From the cell containing the given text, extract its center point as [x, y] coordinate. 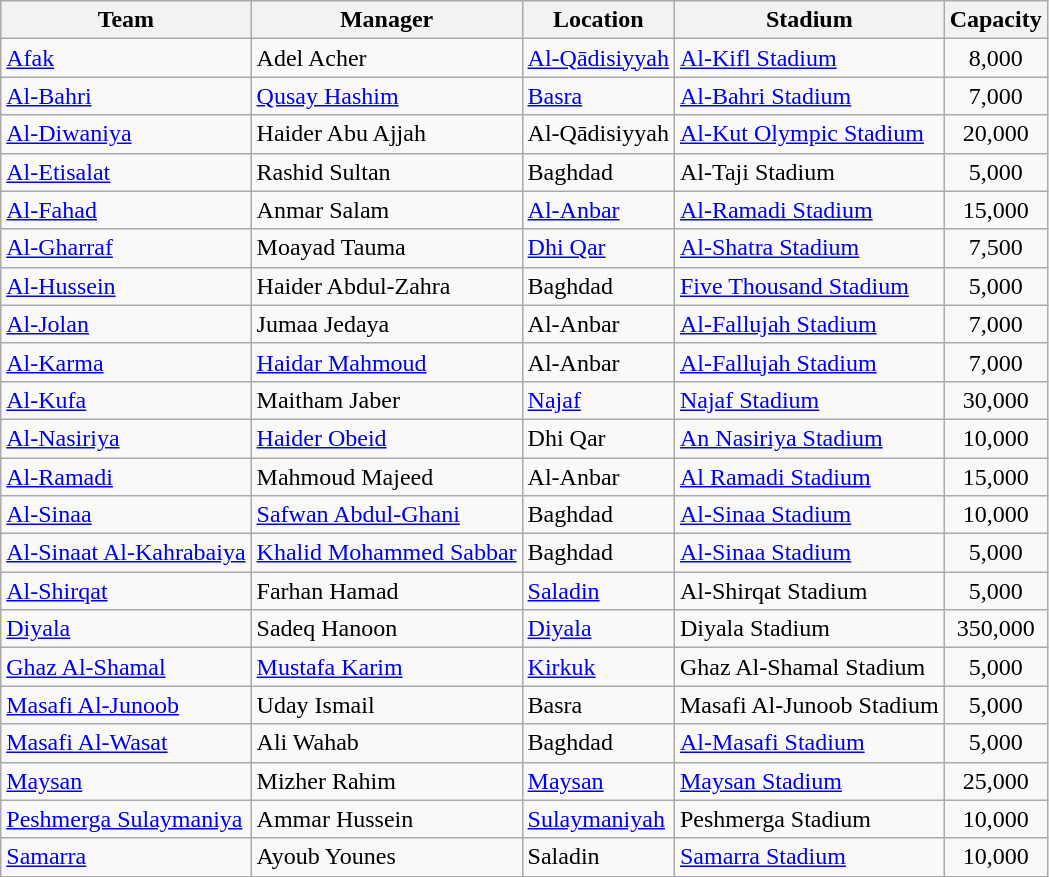
Al-Bahri Stadium [809, 96]
Peshmerga Sulaymaniya [126, 819]
Diyala Stadium [809, 629]
Adel Acher [386, 58]
Peshmerga Stadium [809, 819]
Ghaz Al-Shamal [126, 667]
Najaf Stadium [809, 400]
Al-Ramadi [126, 477]
Al-Nasiriya [126, 438]
25,000 [996, 781]
Masafi Al-Junoob [126, 705]
7,500 [996, 248]
Samarra [126, 857]
Maysan Stadium [809, 781]
Masafi Al-Junoob Stadium [809, 705]
Al-Jolan [126, 324]
Masafi Al-Wasat [126, 743]
Manager [386, 20]
Haider Abu Ajjah [386, 134]
Team [126, 20]
Al-Fahad [126, 210]
Al-Masafi Stadium [809, 743]
Najaf [598, 400]
Five Thousand Stadium [809, 286]
Rashid Sultan [386, 172]
Mizher Rahim [386, 781]
8,000 [996, 58]
Al-Karma [126, 362]
An Nasiriya Stadium [809, 438]
Al-Taji Stadium [809, 172]
Al-Shirqat [126, 591]
Al-Hussein [126, 286]
Al-Shirqat Stadium [809, 591]
Al-Shatra Stadium [809, 248]
30,000 [996, 400]
Mahmoud Majeed [386, 477]
Ghaz Al-Shamal Stadium [809, 667]
Uday Ismail [386, 705]
Al-Gharraf [126, 248]
Haider Obeid [386, 438]
Al-Kufa [126, 400]
Samarra Stadium [809, 857]
Stadium [809, 20]
Sulaymaniyah [598, 819]
Sadeq Hanoon [386, 629]
Al-Kut Olympic Stadium [809, 134]
20,000 [996, 134]
Capacity [996, 20]
Al-Diwaniya [126, 134]
Haidar Mahmoud [386, 362]
Al-Ramadi Stadium [809, 210]
Jumaa Jedaya [386, 324]
Moayad Tauma [386, 248]
Safwan Abdul-Ghani [386, 515]
Al-Etisalat [126, 172]
350,000 [996, 629]
Afak [126, 58]
Anmar Salam [386, 210]
Ammar Hussein [386, 819]
Khalid Mohammed Sabbar [386, 553]
Al-Bahri [126, 96]
Al-Kifl Stadium [809, 58]
Kirkuk [598, 667]
Mustafa Karim [386, 667]
Qusay Hashim [386, 96]
Al-Sinaat Al-Kahrabaiya [126, 553]
Maitham Jaber [386, 400]
Location [598, 20]
Ali Wahab [386, 743]
Al-Sinaa [126, 515]
Farhan Hamad [386, 591]
Al Ramadi Stadium [809, 477]
Ayoub Younes [386, 857]
Haider Abdul-Zahra [386, 286]
